Detect which cell encompasses the target text, then output its (X, Y) center coordinate. 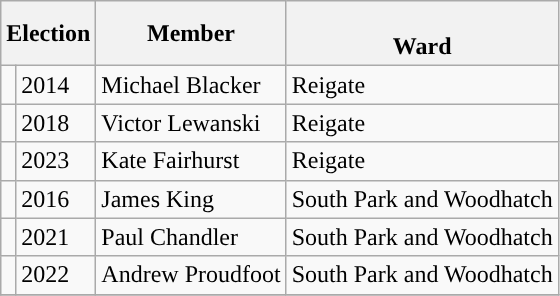
Victor Lewanski (191, 123)
Michael Blacker (191, 85)
2018 (56, 123)
Paul Chandler (191, 237)
2023 (56, 161)
2014 (56, 85)
Ward (422, 34)
Andrew Proudfoot (191, 275)
2022 (56, 275)
James King (191, 199)
2021 (56, 237)
2016 (56, 199)
Election (48, 34)
Kate Fairhurst (191, 161)
Member (191, 34)
